Return [X, Y] of the center of cell containing provided text 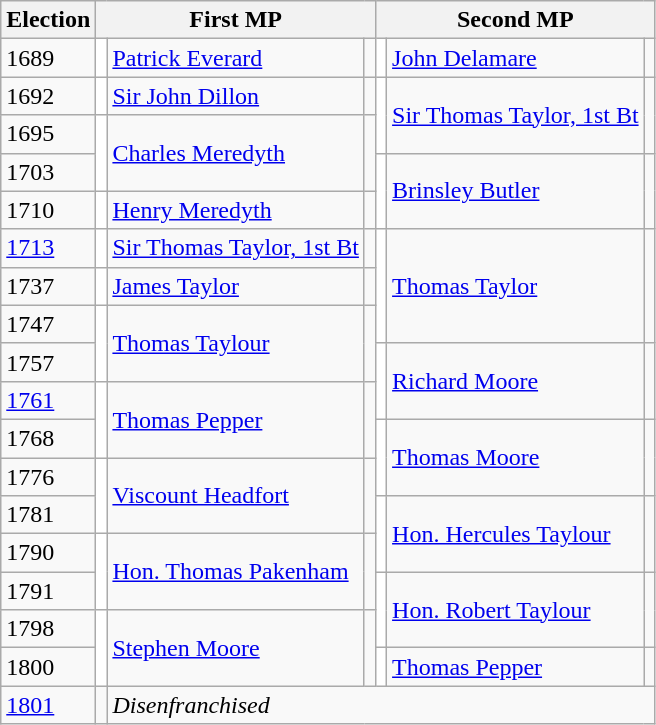
1761 [48, 400]
Hon. Robert Taylour [516, 610]
1689 [48, 58]
1800 [48, 667]
Thomas Moore [516, 457]
Disenfranchised [381, 705]
Hon. Thomas Pakenham [236, 572]
1710 [48, 210]
Hon. Hercules Taylour [516, 534]
1781 [48, 515]
Second MP [515, 20]
Thomas Taylour [236, 343]
1737 [48, 286]
1768 [48, 438]
1692 [48, 96]
1747 [48, 324]
Sir John Dillon [236, 96]
Stephen Moore [236, 648]
Henry Meredyth [236, 210]
Brinsley Butler [516, 191]
1776 [48, 477]
James Taylor [236, 286]
Patrick Everard [236, 58]
1757 [48, 362]
1703 [48, 172]
1798 [48, 629]
Charles Meredyth [236, 153]
1713 [48, 248]
Richard Moore [516, 381]
1801 [48, 705]
1791 [48, 591]
First MP [236, 20]
Thomas Taylor [516, 286]
1695 [48, 134]
1790 [48, 553]
Election [48, 20]
Viscount Headfort [236, 496]
John Delamare [516, 58]
